Capture the cell that displays the provided text and extract its (X, Y) central coordinate. 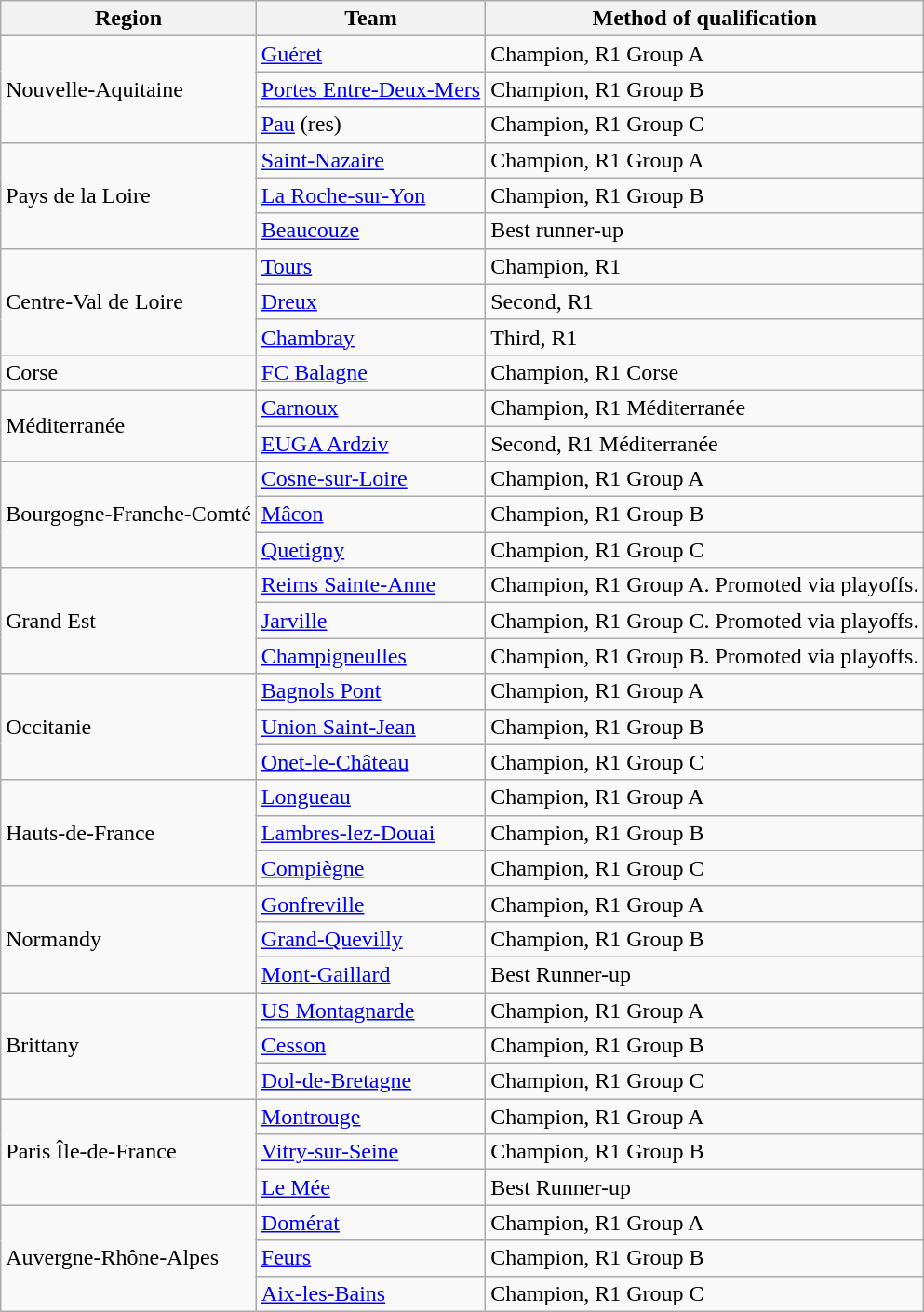
Quetigny (370, 550)
Montrouge (370, 1117)
Champion, R1 Group A. Promoted via playoffs. (705, 585)
Chambray (370, 337)
Nouvelle-Aquitaine (128, 89)
Champion, R1 Corse (705, 372)
Grand-Quevilly (370, 939)
Aix-les-Bains (370, 1293)
FC Balagne (370, 372)
Gonfreville (370, 904)
US Montagnarde (370, 1010)
Cosne-sur-Loire (370, 479)
Reims Sainte-Anne (370, 585)
Compiègne (370, 868)
Lambres-lez-Douai (370, 833)
Best runner-up (705, 231)
Le Mée (370, 1187)
Longueau (370, 797)
Hauts-de-France (128, 833)
Method of qualification (705, 19)
Domérat (370, 1223)
Portes Entre-Deux-Mers (370, 89)
Mont-Gaillard (370, 974)
Bourgogne-Franche-Comté (128, 515)
Bagnols Pont (370, 691)
Jarville (370, 621)
Brittany (128, 1045)
Centre-Val de Loire (128, 301)
Second, R1 Méditerranée (705, 444)
Champion, R1 Group B. Promoted via playoffs. (705, 656)
Third, R1 (705, 337)
Champion, R1 (705, 266)
Second, R1 (705, 301)
Saint-Nazaire (370, 160)
Corse (128, 372)
Pays de la Loire (128, 195)
Occitanie (128, 727)
Beaucouze (370, 231)
Paris Île-de-France (128, 1152)
Cesson (370, 1046)
Champion, R1 Group C. Promoted via playoffs. (705, 621)
Carnoux (370, 408)
Dol-de-Bretagne (370, 1081)
Union Saint-Jean (370, 727)
Normandy (128, 939)
Guéret (370, 54)
Auvergne-Rhône-Alpes (128, 1258)
Region (128, 19)
Champigneulles (370, 656)
Team (370, 19)
Grand Est (128, 621)
La Roche-sur-Yon (370, 195)
Pau (res) (370, 125)
Onet-le-Château (370, 762)
Mâcon (370, 515)
Dreux (370, 301)
EUGA Ardziv (370, 444)
Feurs (370, 1258)
Tours (370, 266)
Vitry-sur-Seine (370, 1152)
Champion, R1 Méditerranée (705, 408)
Méditerranée (128, 425)
